Search for the cell housing the specified text and yield its [x, y] center coordinate. 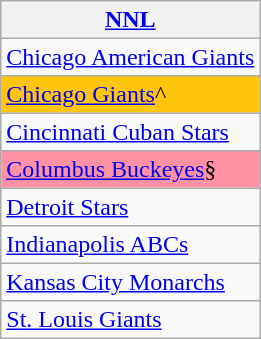
Kansas City Monarchs [130, 282]
Chicago Giants^ [130, 94]
St. Louis Giants [130, 318]
NNL [130, 20]
Detroit Stars [130, 206]
Cincinnati Cuban Stars [130, 132]
Chicago American Giants [130, 56]
Indianapolis ABCs [130, 244]
Columbus Buckeyes§ [130, 170]
